Identify which cell holds the provided text, then report its [x, y] central coordinate. 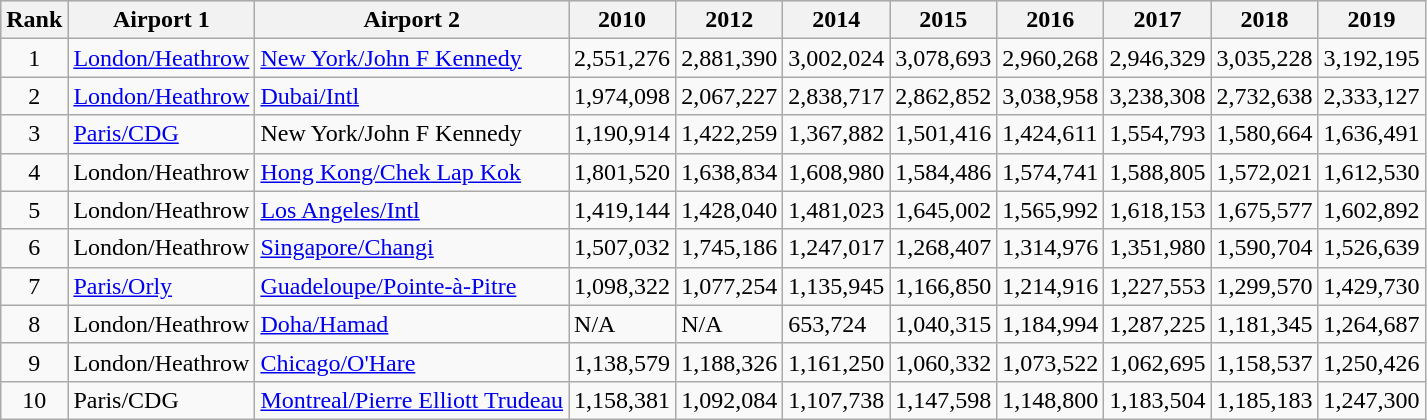
3,238,308 [1158, 96]
Chicago/O'Hare [412, 362]
1,565,992 [1050, 210]
2,881,390 [730, 58]
1,092,084 [730, 400]
1,073,522 [1050, 362]
5 [34, 210]
1,181,345 [1264, 324]
1,428,040 [730, 210]
2,946,329 [1158, 58]
1,974,098 [622, 96]
1 [34, 58]
1,107,738 [836, 400]
1,618,153 [1158, 210]
1,584,486 [944, 172]
1,161,250 [836, 362]
1,299,570 [1264, 286]
1,287,225 [1158, 324]
10 [34, 400]
1,250,426 [1372, 362]
1,183,504 [1158, 400]
1,422,259 [730, 134]
2014 [836, 20]
1,147,598 [944, 400]
2012 [730, 20]
1,351,980 [1158, 248]
1,574,741 [1050, 172]
1,185,183 [1264, 400]
1,424,611 [1050, 134]
Rank [34, 20]
4 [34, 172]
1,429,730 [1372, 286]
1,608,980 [836, 172]
2,067,227 [730, 96]
1,040,315 [944, 324]
1,077,254 [730, 286]
1,098,322 [622, 286]
1,314,976 [1050, 248]
1,580,664 [1264, 134]
1,135,945 [836, 286]
1,526,639 [1372, 248]
3,038,958 [1050, 96]
2018 [1264, 20]
3,002,024 [836, 58]
1,675,577 [1264, 210]
Airport 1 [162, 20]
Doha/Hamad [412, 324]
1,214,916 [1050, 286]
1,507,032 [622, 248]
1,190,914 [622, 134]
Montreal/Pierre Elliott Trudeau [412, 400]
2010 [622, 20]
2,551,276 [622, 58]
1,588,805 [1158, 172]
Dubai/Intl [412, 96]
2016 [1050, 20]
9 [34, 362]
Singapore/Changi [412, 248]
1,645,002 [944, 210]
2,732,638 [1264, 96]
1,188,326 [730, 362]
1,501,416 [944, 134]
1,801,520 [622, 172]
1,602,892 [1372, 210]
1,247,300 [1372, 400]
1,590,704 [1264, 248]
2,333,127 [1372, 96]
Hong Kong/Chek Lap Kok [412, 172]
1,247,017 [836, 248]
6 [34, 248]
3,035,228 [1264, 58]
1,184,994 [1050, 324]
Los Angeles/Intl [412, 210]
1,268,407 [944, 248]
2 [34, 96]
1,060,332 [944, 362]
1,572,021 [1264, 172]
1,148,800 [1050, 400]
3,078,693 [944, 58]
2,838,717 [836, 96]
1,638,834 [730, 172]
3 [34, 134]
2019 [1372, 20]
8 [34, 324]
1,166,850 [944, 286]
Paris/Orly [162, 286]
1,138,579 [622, 362]
1,227,553 [1158, 286]
1,612,530 [1372, 172]
Guadeloupe/Pointe-à-Pitre [412, 286]
2,862,852 [944, 96]
2,960,268 [1050, 58]
1,481,023 [836, 210]
1,419,144 [622, 210]
1,636,491 [1372, 134]
Airport 2 [412, 20]
1,367,882 [836, 134]
2017 [1158, 20]
1,554,793 [1158, 134]
1,264,687 [1372, 324]
3,192,195 [1372, 58]
7 [34, 286]
1,158,381 [622, 400]
1,158,537 [1264, 362]
1,062,695 [1158, 362]
1,745,186 [730, 248]
2015 [944, 20]
653,724 [836, 324]
